Scan for the cell matching the given text and deliver its (x, y) coordinate at center. 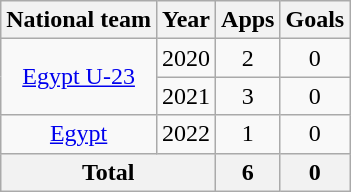
National team (79, 20)
Year (186, 20)
Goals (315, 20)
Total (108, 172)
6 (248, 172)
2021 (186, 96)
Apps (248, 20)
2020 (186, 58)
Egypt U-23 (79, 77)
2 (248, 58)
2022 (186, 134)
3 (248, 96)
Egypt (79, 134)
1 (248, 134)
